Detect which cell encompasses the target text, then output its [X, Y] center coordinate. 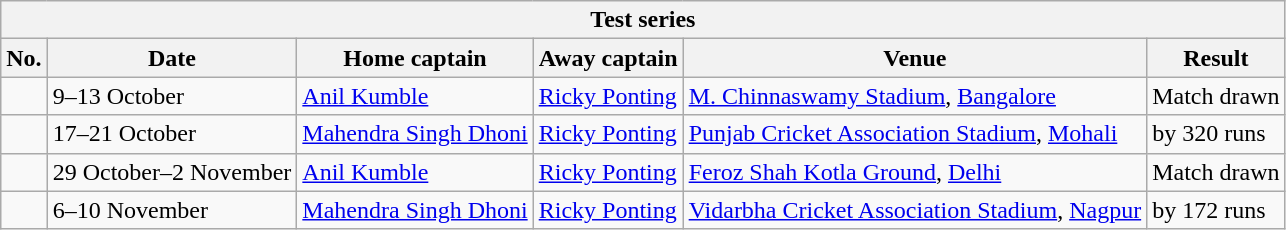
Venue [915, 58]
Punjab Cricket Association Stadium, Mohali [915, 134]
Feroz Shah Kotla Ground, Delhi [915, 172]
29 October–2 November [172, 172]
Vidarbha Cricket Association Stadium, Nagpur [915, 210]
Date [172, 58]
Home captain [415, 58]
by 172 runs [1216, 210]
17–21 October [172, 134]
9–13 October [172, 96]
Away captain [608, 58]
No. [24, 58]
by 320 runs [1216, 134]
Test series [643, 20]
M. Chinnaswamy Stadium, Bangalore [915, 96]
Result [1216, 58]
6–10 November [172, 210]
